Return (X, Y) of the center of cell containing provided text 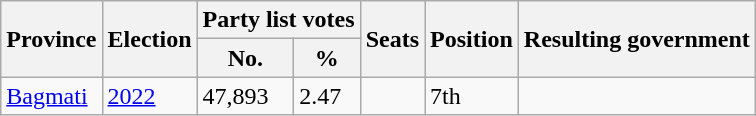
47,893 (246, 96)
Province (52, 39)
Resulting government (636, 39)
No. (246, 58)
2022 (150, 96)
Seats (392, 39)
Bagmati (52, 96)
% (327, 58)
7th (472, 96)
Party list votes (278, 20)
2.47 (327, 96)
Position (472, 39)
Election (150, 39)
